Identify which cell holds the provided text, then report its [x, y] central coordinate. 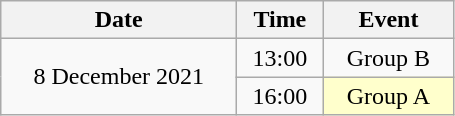
Event [388, 20]
8 December 2021 [119, 77]
Time [280, 20]
16:00 [280, 96]
Group B [388, 58]
Group A [388, 96]
Date [119, 20]
13:00 [280, 58]
